Output the (x, y) coordinate of the center of the cell containing the given text.  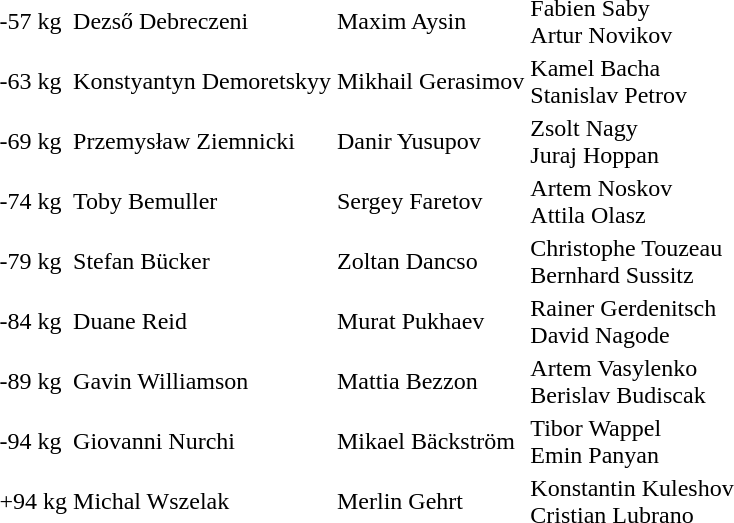
Przemysław Ziemnicki (202, 142)
Zoltan Dancso (431, 262)
Konstyantyn Demoretskyy (202, 82)
Mikhail Gerasimov (431, 82)
Gavin Williamson (202, 382)
Mattia Bezzon (431, 382)
Mikael Bäckström (431, 442)
Sergey Faretov (431, 202)
Duane Reid (202, 322)
Toby Bemuller (202, 202)
Danir Yusupov (431, 142)
Giovanni Nurchi (202, 442)
Murat Pukhaev (431, 322)
Stefan Bücker (202, 262)
